For the text-containing cell, return its midpoint in [X, Y] coordinate format. 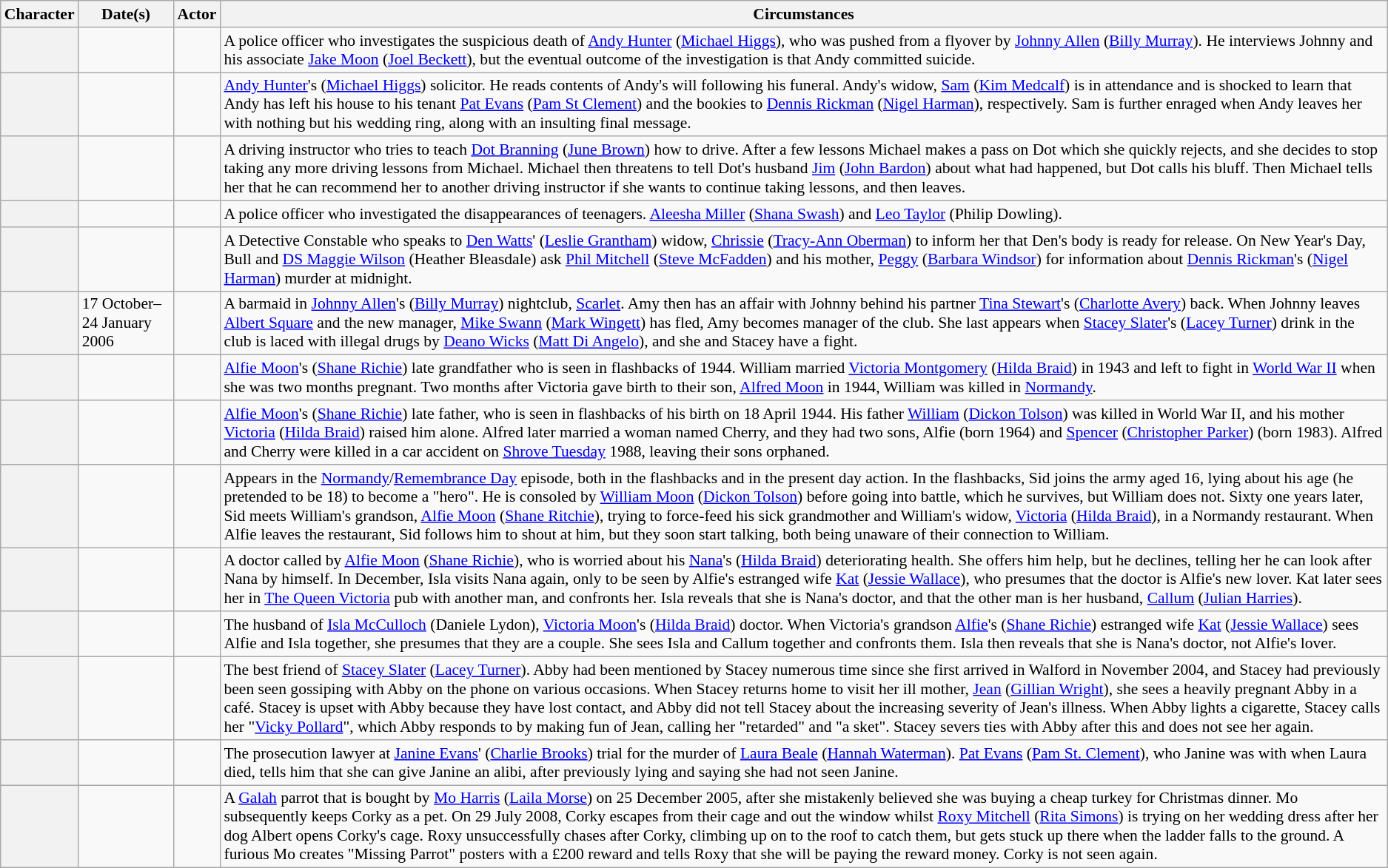
Character [40, 14]
A police officer who investigated the disappearances of teenagers. Aleesha Miller (Shana Swash) and Leo Taylor (Philip Dowling). [803, 214]
Circumstances [803, 14]
17 October–24 January 2006 [126, 323]
Date(s) [126, 14]
Actor [197, 14]
